Provide the (x, y) coordinate of the cell's center where the given text is located.  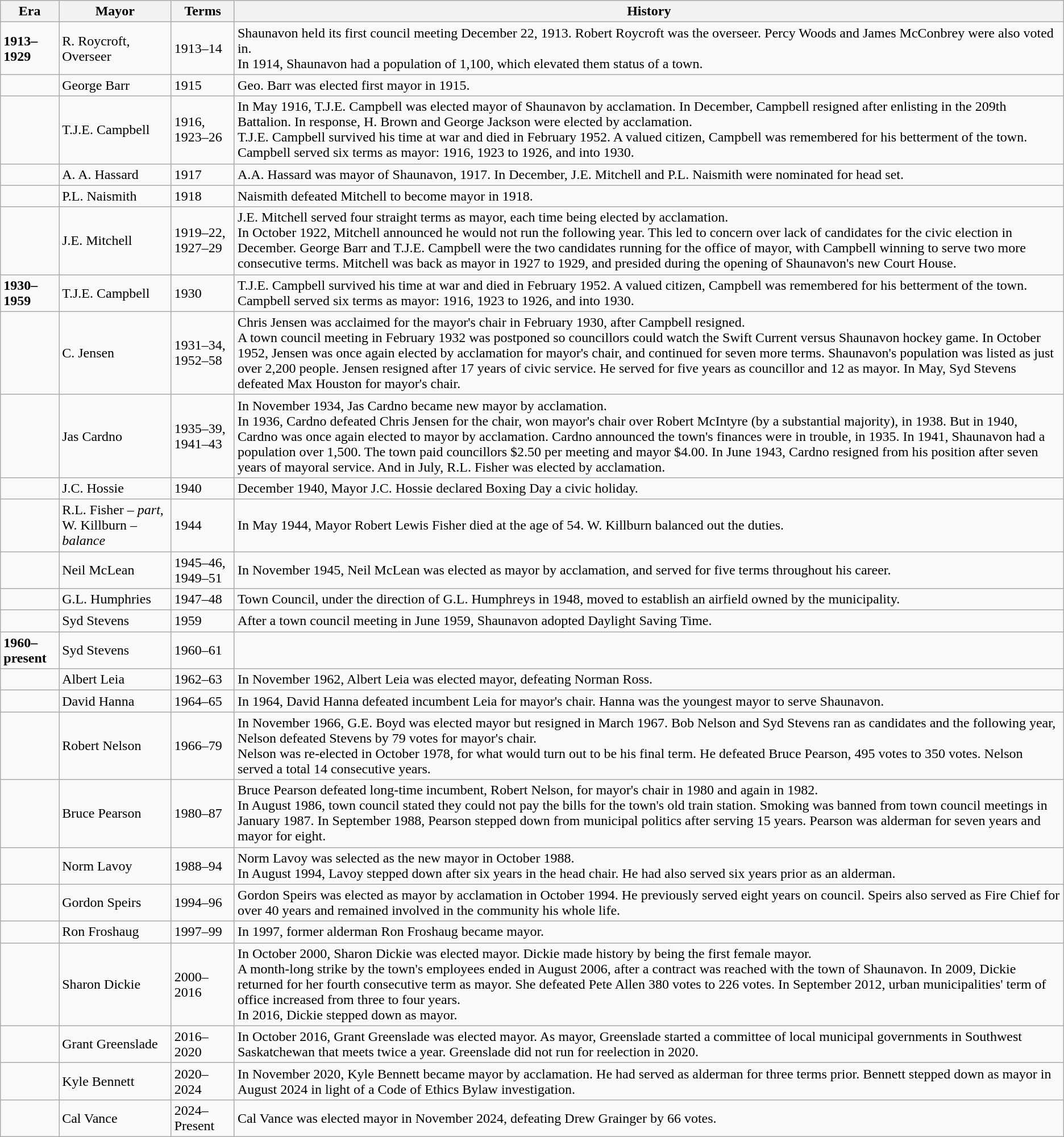
Jas Cardno (115, 436)
1945–46, 1949–51 (202, 569)
1960–61 (202, 650)
In November 1945, Neil McLean was elected as mayor by acclamation, and served for five terms throughout his career. (649, 569)
1935–39, 1941–43 (202, 436)
R.L. Fisher – part, W. Killburn – balance (115, 525)
J.C. Hossie (115, 488)
Naismith defeated Mitchell to become mayor in 1918. (649, 196)
Era (30, 11)
2000–2016 (202, 984)
R. Roycroft, Overseer (115, 48)
Norm Lavoy (115, 866)
Kyle Bennett (115, 1081)
2024–Present (202, 1118)
Neil McLean (115, 569)
In 1964, David Hanna defeated incumbent Leia for mayor's chair. Hanna was the youngest mayor to serve Shaunavon. (649, 701)
1918 (202, 196)
1930–1959 (30, 293)
1944 (202, 525)
History (649, 11)
1913–14 (202, 48)
1994–96 (202, 902)
In May 1944, Mayor Robert Lewis Fisher died at the age of 54. W. Killburn balanced out the duties. (649, 525)
After a town council meeting in June 1959, Shaunavon adopted Daylight Saving Time. (649, 621)
Albert Leia (115, 680)
Cal Vance was elected mayor in November 2024, defeating Drew Grainger by 66 votes. (649, 1118)
Geo. Barr was elected first mayor in 1915. (649, 85)
1947–48 (202, 599)
J.E. Mitchell (115, 241)
David Hanna (115, 701)
Gordon Speirs (115, 902)
1980–87 (202, 814)
1940 (202, 488)
Terms (202, 11)
A.A. Hassard was mayor of Shaunavon, 1917. In December, J.E. Mitchell and P.L. Naismith were nominated for head set. (649, 174)
Grant Greenslade (115, 1044)
1997–99 (202, 932)
P.L. Naismith (115, 196)
In 1997, former alderman Ron Froshaug became mayor. (649, 932)
Cal Vance (115, 1118)
C. Jensen (115, 353)
2016–2020 (202, 1044)
1913–1929 (30, 48)
1962–63 (202, 680)
1959 (202, 621)
Bruce Pearson (115, 814)
1915 (202, 85)
G.L. Humphries (115, 599)
A. A. Hassard (115, 174)
1916, 1923–26 (202, 130)
George Barr (115, 85)
1930 (202, 293)
1931–34, 1952–58 (202, 353)
1988–94 (202, 866)
Town Council, under the direction of G.L. Humphreys in 1948, moved to establish an airfield owned by the municipality. (649, 599)
1960–present (30, 650)
Robert Nelson (115, 745)
Sharon Dickie (115, 984)
2020–2024 (202, 1081)
1964–65 (202, 701)
1966–79 (202, 745)
Ron Froshaug (115, 932)
Mayor (115, 11)
December 1940, Mayor J.C. Hossie declared Boxing Day a civic holiday. (649, 488)
In November 1962, Albert Leia was elected mayor, defeating Norman Ross. (649, 680)
1917 (202, 174)
1919–22, 1927–29 (202, 241)
